Extract the [X, Y] coordinate from the center of the cell holding the provided text.  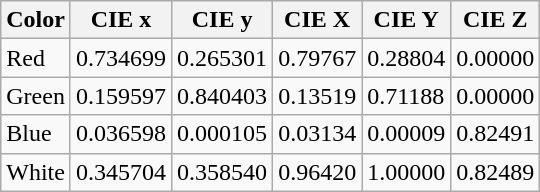
0.265301 [222, 58]
0.96420 [318, 172]
0.82489 [496, 172]
0.79767 [318, 58]
0.00009 [406, 134]
1.00000 [406, 172]
0.036598 [120, 134]
CIE Y [406, 20]
0.159597 [120, 96]
White [36, 172]
0.840403 [222, 96]
Color [36, 20]
0.358540 [222, 172]
Red [36, 58]
CIE x [120, 20]
Blue [36, 134]
0.28804 [406, 58]
0.03134 [318, 134]
0.000105 [222, 134]
CIE y [222, 20]
0.734699 [120, 58]
0.71188 [406, 96]
0.345704 [120, 172]
CIE Z [496, 20]
CIE X [318, 20]
Green [36, 96]
0.82491 [496, 134]
0.13519 [318, 96]
